Determine the [x, y] coordinate at the center of the cell enclosing the given text.  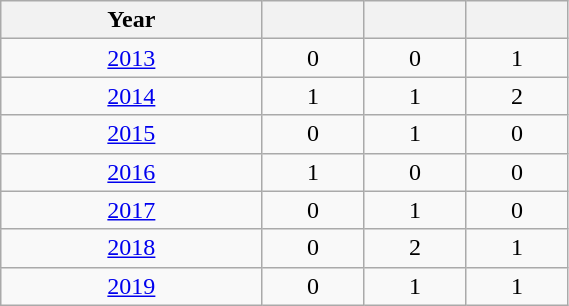
2018 [132, 248]
2014 [132, 96]
2015 [132, 134]
Year [132, 20]
2017 [132, 210]
2013 [132, 58]
2019 [132, 286]
2016 [132, 172]
